Extract the [X, Y] coordinate from the center of the cell holding the provided text.  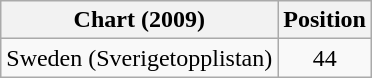
44 [325, 58]
Sweden (Sverigetopplistan) [140, 58]
Position [325, 20]
Chart (2009) [140, 20]
